Provide the [X, Y] coordinate of the cell's center where the given text is located.  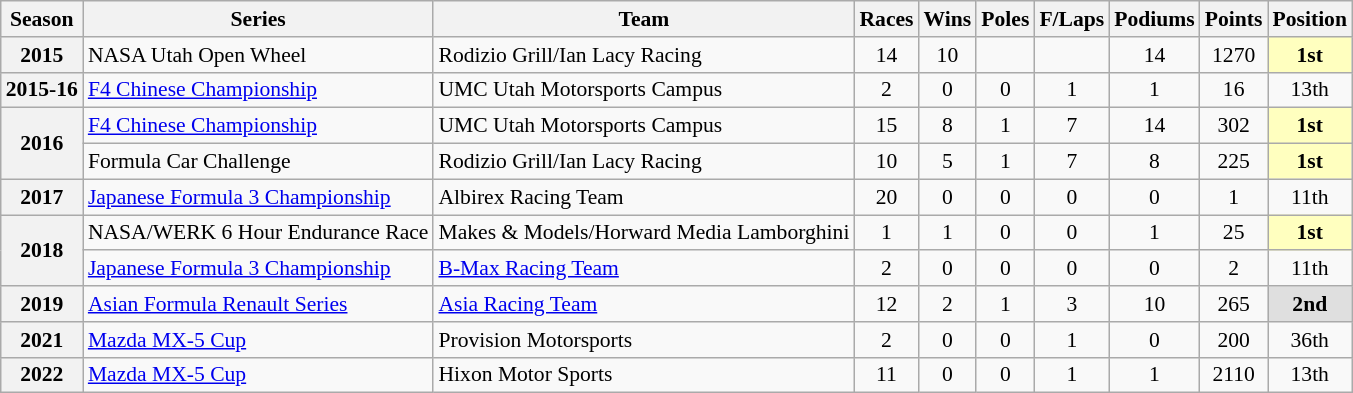
B-Max Racing Team [644, 269]
Races [886, 19]
2015 [42, 55]
11 [886, 375]
Team [644, 19]
12 [886, 304]
2021 [42, 340]
2nd [1310, 304]
Albirex Racing Team [644, 197]
2110 [1234, 375]
Asia Racing Team [644, 304]
2015-16 [42, 90]
Poles [1005, 19]
2022 [42, 375]
2016 [42, 144]
NASA Utah Open Wheel [258, 55]
36th [1310, 340]
15 [886, 126]
NASA/WERK 6 Hour Endurance Race [258, 233]
3 [1072, 304]
2019 [42, 304]
Hixon Motor Sports [644, 375]
5 [948, 162]
Position [1310, 19]
16 [1234, 90]
2017 [42, 197]
Points [1234, 19]
Series [258, 19]
F/Laps [1072, 19]
200 [1234, 340]
20 [886, 197]
Formula Car Challenge [258, 162]
Asian Formula Renault Series [258, 304]
Podiums [1154, 19]
Season [42, 19]
225 [1234, 162]
25 [1234, 233]
302 [1234, 126]
Makes & Models/Horward Media Lamborghini [644, 233]
265 [1234, 304]
1270 [1234, 55]
Wins [948, 19]
Provision Motorsports [644, 340]
2018 [42, 250]
